Pinpoint the cell where the given text exists, returning its [x, y] midpoint coordinate. 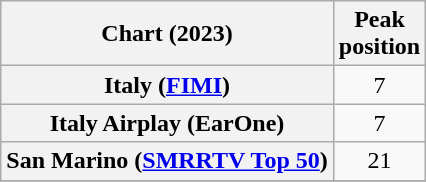
Peakposition [379, 34]
Italy (FIMI) [168, 85]
21 [379, 161]
Italy Airplay (EarOne) [168, 123]
San Marino (SMRRTV Top 50) [168, 161]
Chart (2023) [168, 34]
